For the text-containing cell, return its midpoint in (x, y) coordinate format. 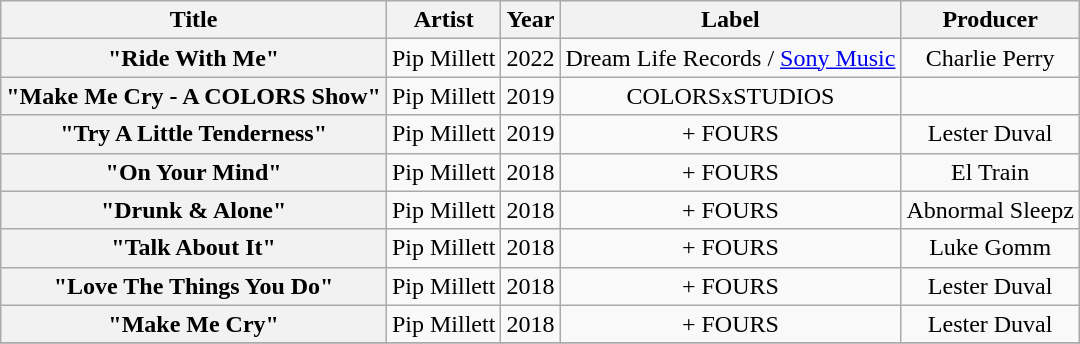
Label (730, 20)
COLORSxSTUDIOS (730, 96)
Producer (990, 20)
"Ride With Me" (194, 58)
Charlie Perry (990, 58)
"Talk About It" (194, 248)
Dream Life Records / Sony Music (730, 58)
"Make Me Cry - A COLORS Show" (194, 96)
"Love The Things You Do" (194, 286)
El Train (990, 172)
"Make Me Cry" (194, 324)
Year (530, 20)
Artist (443, 20)
"On Your Mind" (194, 172)
2022 (530, 58)
Abnormal Sleepz (990, 210)
"Drunk & Alone" (194, 210)
Luke Gomm (990, 248)
"Try A Little Tenderness" (194, 134)
Title (194, 20)
